Capture the cell that displays the provided text and extract its (X, Y) central coordinate. 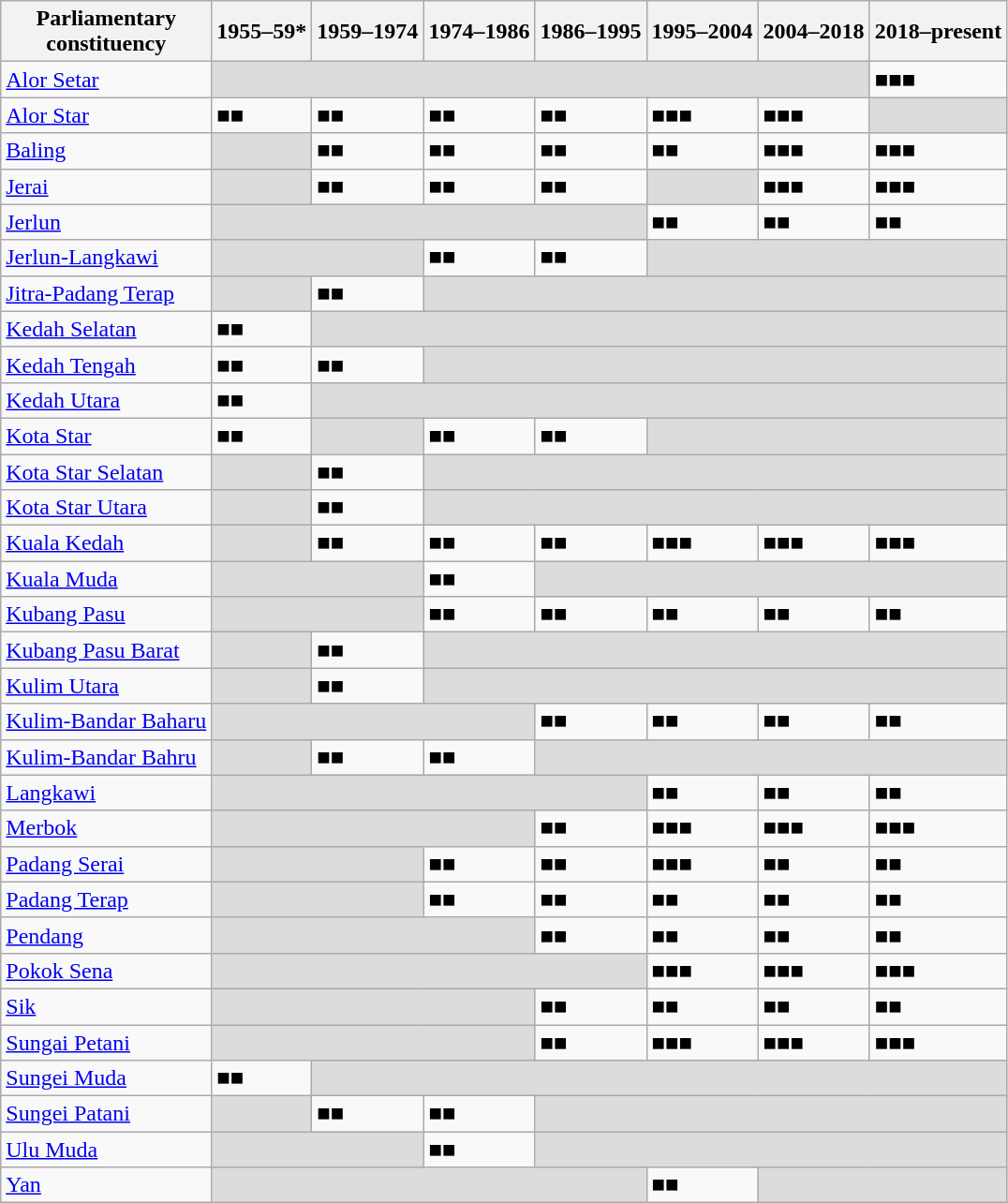
2018–present (939, 32)
Jitra-Padang Terap (107, 293)
Ulu Muda (107, 1150)
Alor Star (107, 115)
Padang Terap (107, 899)
1995–2004 (703, 32)
Jerlun-Langkawi (107, 258)
Kota Star Selatan (107, 471)
1974–1986 (480, 32)
Merbok (107, 828)
Kuala Muda (107, 579)
Kuala Kedah (107, 543)
Kulim Utara (107, 686)
Alor Setar (107, 80)
1986–1995 (590, 32)
Padang Serai (107, 864)
1955–59* (262, 32)
Sungai Petani (107, 1043)
Sik (107, 1006)
2004–2018 (813, 32)
Yan (107, 1185)
Kota Star (107, 436)
Langkawi (107, 793)
Kedah Tengah (107, 364)
Sungei Patani (107, 1114)
Kota Star Utara (107, 508)
1959–1974 (367, 32)
Kulim-Bandar Baharu (107, 721)
Parliamentaryconstituency (107, 32)
Pendang (107, 935)
Kubang Pasu (107, 615)
Jerai (107, 186)
Kulim-Bandar Bahru (107, 757)
Kubang Pasu Barat (107, 650)
Kedah Selatan (107, 329)
Jerlun (107, 222)
Baling (107, 151)
Pokok Sena (107, 971)
Sungei Muda (107, 1078)
Kedah Utara (107, 400)
